Find where the given text appears and provide that cell's center as [X, Y] coordinate. 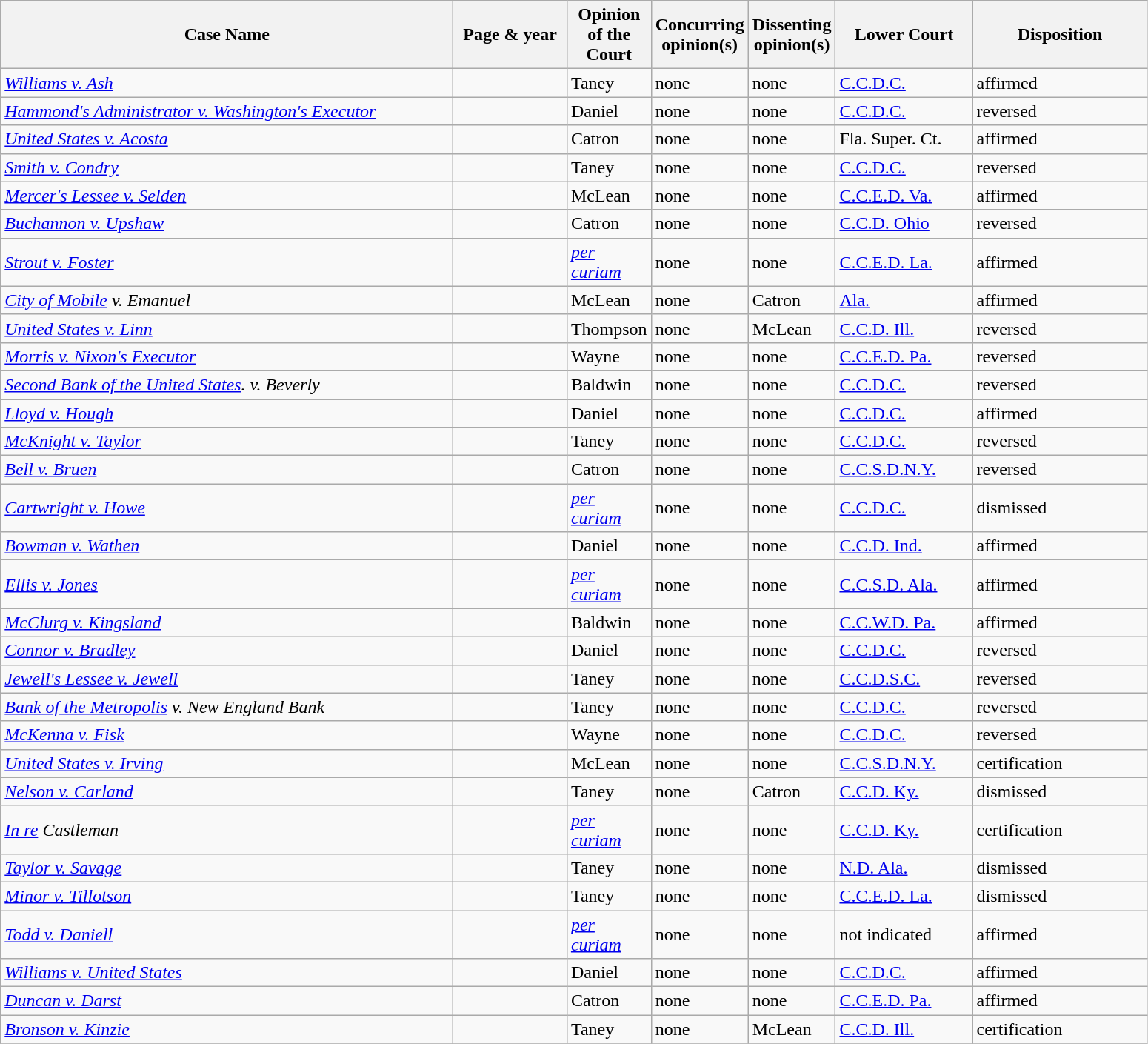
Ellis v. Jones [227, 584]
Second Bank of the United States. v. Beverly [227, 385]
United States v. Linn [227, 328]
not indicated [904, 934]
United States v. Irving [227, 763]
Hammond's Administrator v. Washington's Executor [227, 111]
McKenna v. Fisk [227, 735]
Todd v. Daniell [227, 934]
Fla. Super. Ct. [904, 139]
Duncan v. Darst [227, 1001]
Disposition [1060, 35]
Case Name [227, 35]
Thompson [609, 328]
United States v. Acosta [227, 139]
Bowman v. Wathen [227, 546]
Williams v. United States [227, 973]
Bank of the Metropolis v. New England Bank [227, 707]
Page & year [510, 35]
Mercer's Lessee v. Selden [227, 196]
McKnight v. Taylor [227, 442]
Bronson v. Kinzie [227, 1029]
Lloyd v. Hough [227, 413]
C.C.W.D. Pa. [904, 622]
Minor v. Tillotson [227, 896]
C.C.D.S.C. [904, 679]
Bell v. Bruen [227, 470]
Smith v. Condry [227, 167]
City of Mobile v. Emanuel [227, 300]
Cartwright v. Howe [227, 508]
C.C.D. Ind. [904, 546]
Morris v. Nixon's Executor [227, 356]
Dissenting opinion(s) [792, 35]
C.C.S.D. Ala. [904, 584]
Taylor v. Savage [227, 868]
C.C.E.D. Va. [904, 196]
N.D. Ala. [904, 868]
In re Castleman [227, 830]
Nelson v. Carland [227, 791]
Lower Court [904, 35]
Opinion of the Court [609, 35]
Buchannon v. Upshaw [227, 224]
Strout v. Foster [227, 262]
Williams v. Ash [227, 83]
Jewell's Lessee v. Jewell [227, 679]
Connor v. Bradley [227, 651]
Concurring opinion(s) [699, 35]
C.C.D. Ohio [904, 224]
Ala. [904, 300]
McClurg v. Kingsland [227, 622]
